Determine the [x, y] coordinate at the center of the cell enclosing the given text.  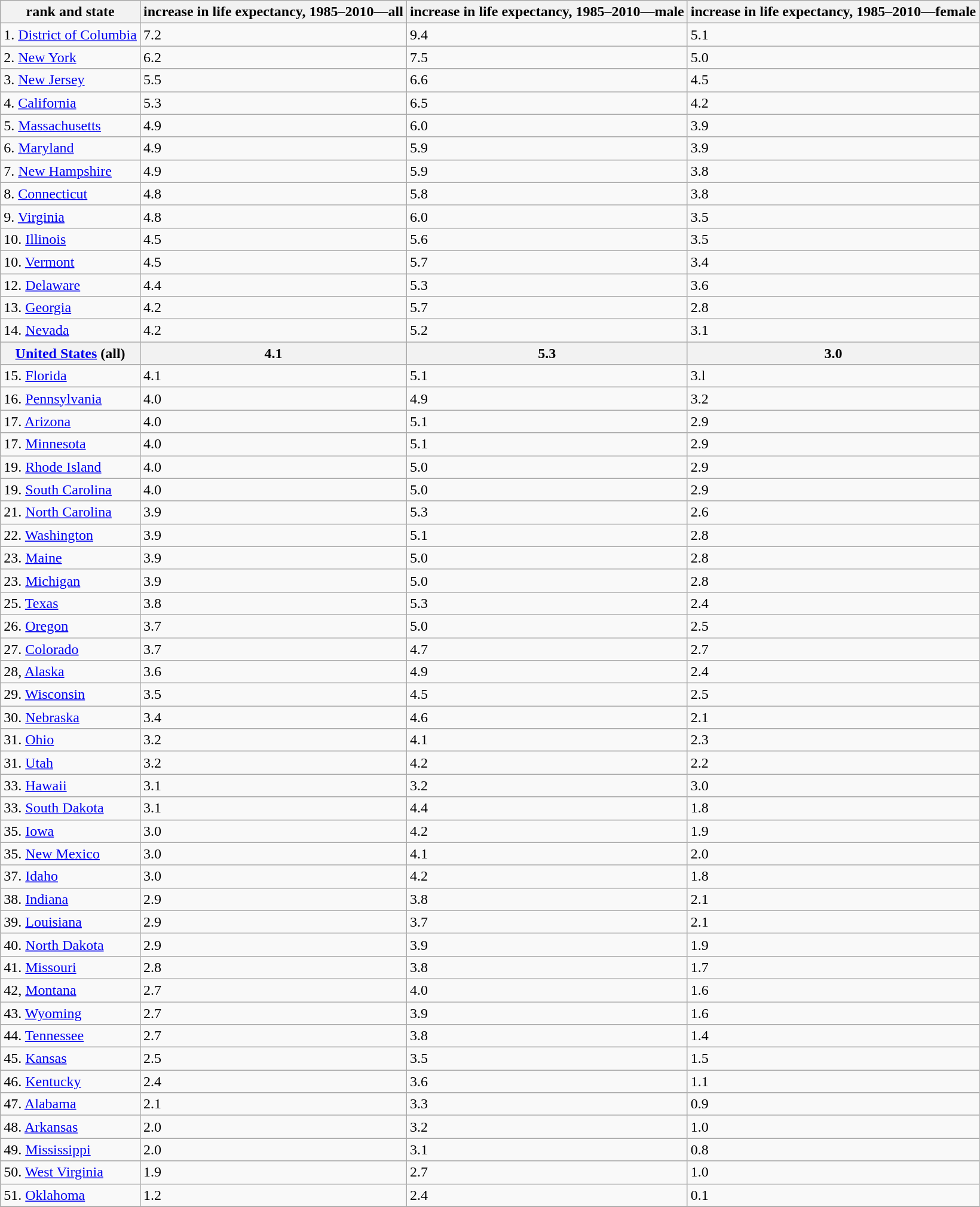
41. Missouri [71, 967]
1.4 [833, 1036]
39. Louisiana [71, 922]
9.4 [547, 35]
2.2 [833, 763]
43. Wyoming [71, 1013]
1.5 [833, 1059]
increase in life expectancy, 1985–2010—all [273, 12]
0.9 [833, 1104]
31. Ohio [71, 740]
0.1 [833, 1195]
35. Iowa [71, 831]
29. Wisconsin [71, 695]
40. North Dakota [71, 945]
5.5 [273, 80]
46. Kentucky [71, 1081]
3. New Jersey [71, 80]
5.6 [547, 239]
17. Minnesota [71, 444]
2.3 [833, 740]
increase in life expectancy, 1985–2010—male [547, 12]
33. Hawaii [71, 786]
3.3 [547, 1104]
51. Oklahoma [71, 1195]
13. Georgia [71, 308]
47. Alabama [71, 1104]
28, Alaska [71, 672]
23. Michigan [71, 580]
10. Vermont [71, 262]
5. Massachusetts [71, 126]
5.8 [547, 194]
5.2 [547, 331]
rank and state [71, 12]
19. South Carolina [71, 490]
37. Idaho [71, 876]
44. Tennessee [71, 1036]
31. Utah [71, 763]
30. Nebraska [71, 717]
9. Virginia [71, 216]
7. New Hampshire [71, 171]
19. Rhode Island [71, 467]
6.5 [547, 103]
45. Kansas [71, 1059]
4.6 [547, 717]
2. New York [71, 57]
8. Connecticut [71, 194]
23. Maine [71, 558]
15. Florida [71, 376]
4.7 [547, 649]
0.8 [833, 1150]
49. Mississippi [71, 1150]
16. Pennsylvania [71, 399]
4. California [71, 103]
25. Texas [71, 603]
7.5 [547, 57]
7.2 [273, 35]
38. Indiana [71, 899]
6.2 [273, 57]
22. Washington [71, 535]
35. New Mexico [71, 854]
1. District of Columbia [71, 35]
increase in life expectancy, 1985–2010—female [833, 12]
21. North Carolina [71, 512]
6. Maryland [71, 148]
33. South Dakota [71, 808]
48. Arkansas [71, 1127]
1.1 [833, 1081]
50. West Virginia [71, 1172]
2.6 [833, 512]
10. Illinois [71, 239]
26. Oregon [71, 626]
12. Delaware [71, 285]
17. Arizona [71, 421]
1.2 [273, 1195]
United States (all) [71, 353]
27. Colorado [71, 649]
6.6 [547, 80]
1.7 [833, 967]
3.l [833, 376]
14. Nevada [71, 331]
42, Montana [71, 990]
